Extract the [X, Y] coordinate from the center of the cell holding the provided text.  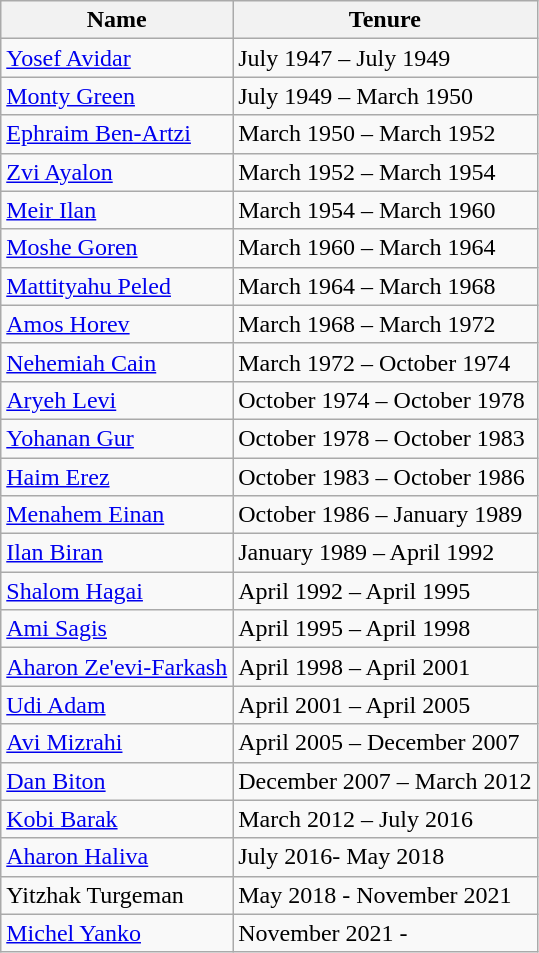
Yohanan Gur [117, 438]
April 1992 – April 1995 [385, 591]
Ilan Biran [117, 553]
Shalom Hagai [117, 591]
Aharon Ze'evi-Farkash [117, 667]
December 2007 – March 2012 [385, 781]
July 1949 – March 1950 [385, 96]
Dan Biton [117, 781]
April 1995 – April 1998 [385, 629]
Michel Yanko [117, 933]
Yitzhak Turgeman [117, 895]
Nehemiah Cain [117, 362]
Ephraim Ben-Artzi [117, 134]
Ami Sagis [117, 629]
November 2021 - [385, 933]
March 1952 – March 1954 [385, 172]
January 1989 – April 1992 [385, 553]
October 1983 – October 1986 [385, 477]
March 1960 – March 1964 [385, 248]
April 1998 – April 2001 [385, 667]
April 2005 – December 2007 [385, 743]
March 1968 – March 1972 [385, 324]
Meir Ilan [117, 210]
July 1947 – July 1949 [385, 58]
April 2001 – April 2005 [385, 705]
March 1954 – March 1960 [385, 210]
Aryeh Levi [117, 400]
October 1974 – October 1978 [385, 400]
March 2012 – July 2016 [385, 819]
March 1972 – October 1974 [385, 362]
Menahem Einan [117, 515]
March 1964 – March 1968 [385, 286]
October 1986 – January 1989 [385, 515]
Yosef Avidar [117, 58]
March 1950 – March 1952 [385, 134]
Monty Green [117, 96]
Haim Erez [117, 477]
Mattityahu Peled [117, 286]
Tenure [385, 20]
May 2018 - November 2021 [385, 895]
Aharon Haliva [117, 857]
Moshe Goren [117, 248]
October 1978 – October 1983 [385, 438]
Kobi Barak [117, 819]
Amos Horev [117, 324]
July 2016- May 2018 [385, 857]
Udi Adam [117, 705]
Zvi Ayalon [117, 172]
Name [117, 20]
Avi Mizrahi [117, 743]
